Locate the cell with the specified text and output its (x, y) center coordinate. 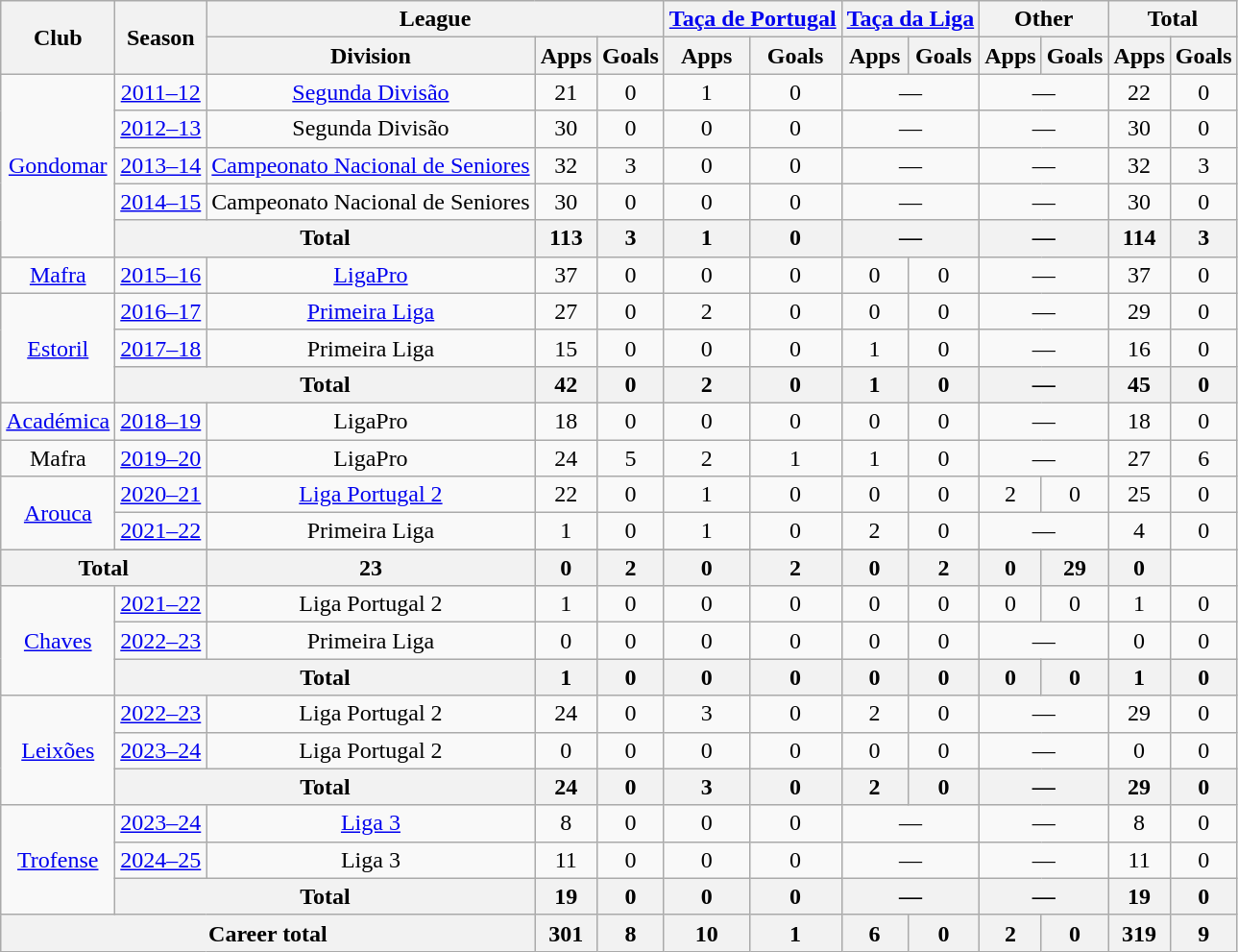
113 (566, 238)
25 (1139, 495)
16 (1139, 348)
Career total (268, 933)
21 (566, 92)
Estoril (58, 348)
2015–16 (161, 275)
Académica (58, 421)
Gondomar (58, 165)
301 (566, 933)
Taça de Portugal (753, 19)
Division (371, 56)
2012–13 (161, 129)
Arouca (58, 513)
Trofense (58, 860)
9 (1203, 933)
2024–25 (161, 860)
2019–20 (161, 458)
15 (566, 348)
2016–17 (161, 311)
319 (1139, 933)
4 (1139, 531)
2020–21 (161, 495)
2014–15 (161, 202)
2011–12 (161, 92)
10 (707, 933)
2013–14 (161, 165)
23 (371, 568)
114 (1139, 238)
Season (161, 37)
Other (1044, 19)
Taça da Liga (910, 19)
5 (631, 458)
2017–18 (161, 348)
2018–19 (161, 421)
Club (58, 37)
Chaves (58, 641)
League (435, 19)
45 (1139, 384)
Leixões (58, 750)
42 (566, 384)
